Scan for the cell matching the given text and deliver its (x, y) coordinate at center. 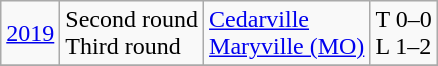
2019 (30, 34)
CedarvilleMaryville (MO) (287, 34)
Second roundThird round (132, 34)
T 0–0L 1–2 (404, 34)
